Extract the [x, y] coordinate from the center of the cell holding the provided text.  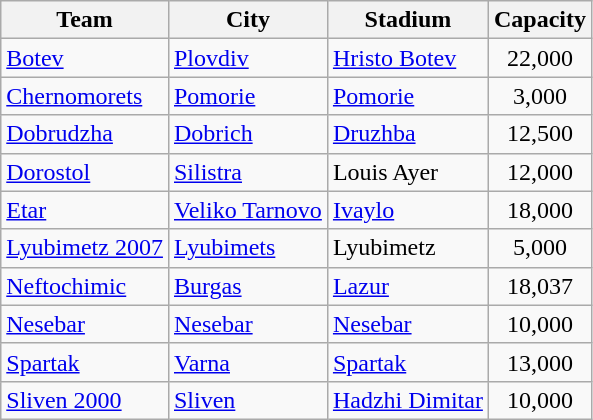
Plovdiv [248, 58]
18,037 [540, 286]
Veliko Tarnovo [248, 210]
Chernomorets [85, 96]
Botev [85, 58]
Dobrich [248, 134]
Ivaylo [408, 210]
3,000 [540, 96]
13,000 [540, 362]
Neftochimic [85, 286]
Stadium [408, 20]
City [248, 20]
Varna [248, 362]
Druzhba [408, 134]
Louis Ayer [408, 172]
Hristo Botev [408, 58]
Silistra [248, 172]
Lazur [408, 286]
22,000 [540, 58]
Sliven 2000 [85, 400]
18,000 [540, 210]
Team [85, 20]
Etar [85, 210]
5,000 [540, 248]
12,000 [540, 172]
Burgas [248, 286]
Lyubimets [248, 248]
Dobrudzha [85, 134]
Dorostol [85, 172]
Sliven [248, 400]
12,500 [540, 134]
Lyubimetz [408, 248]
Lyubimetz 2007 [85, 248]
Hadzhi Dimitar [408, 400]
Capacity [540, 20]
